Determine the (x, y) coordinate at the center of the cell enclosing the given text.  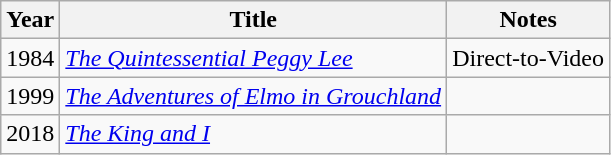
Year (30, 20)
1999 (30, 96)
The King and I (254, 134)
Notes (528, 20)
1984 (30, 58)
The Adventures of Elmo in Grouchland (254, 96)
The Quintessential Peggy Lee (254, 58)
Title (254, 20)
Direct-to-Video (528, 58)
2018 (30, 134)
